Return the (X, Y) coordinate for the center point of the cell that contains the specified text.  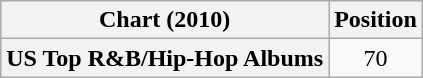
US Top R&B/Hip-Hop Albums (165, 58)
Chart (2010) (165, 20)
Position (376, 20)
70 (376, 58)
